Return [x, y] of the center of cell containing provided text 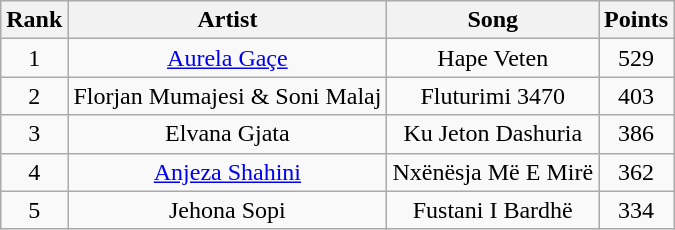
Aurela Gaçe [228, 58]
403 [636, 96]
362 [636, 172]
Fluturimi 3470 [493, 96]
2 [34, 96]
Nxënësja Më E Mirë [493, 172]
Hape Veten [493, 58]
Florjan Mumajesi & Soni Malaj [228, 96]
Fustani I Bardhë [493, 210]
4 [34, 172]
Anjeza Shahini [228, 172]
Song [493, 20]
529 [636, 58]
386 [636, 134]
Ku Jeton Dashuria [493, 134]
5 [34, 210]
334 [636, 210]
Points [636, 20]
Artist [228, 20]
3 [34, 134]
1 [34, 58]
Jehona Sopi [228, 210]
Elvana Gjata [228, 134]
Rank [34, 20]
